Identify which cell holds the provided text, then report its (x, y) central coordinate. 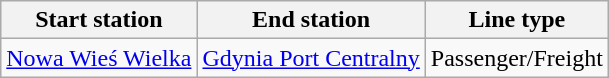
Gdynia Port Centralny (311, 58)
Passenger/Freight (516, 58)
End station (311, 20)
Nowa Wieś Wielka (99, 58)
Line type (516, 20)
Start station (99, 20)
